From the cell containing the given text, extract its center point as [x, y] coordinate. 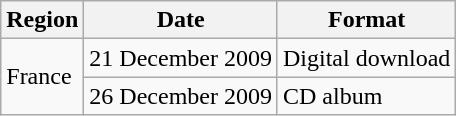
Date [181, 20]
France [42, 77]
Digital download [366, 58]
CD album [366, 96]
21 December 2009 [181, 58]
26 December 2009 [181, 96]
Region [42, 20]
Format [366, 20]
